For the text-containing cell, return its midpoint in (x, y) coordinate format. 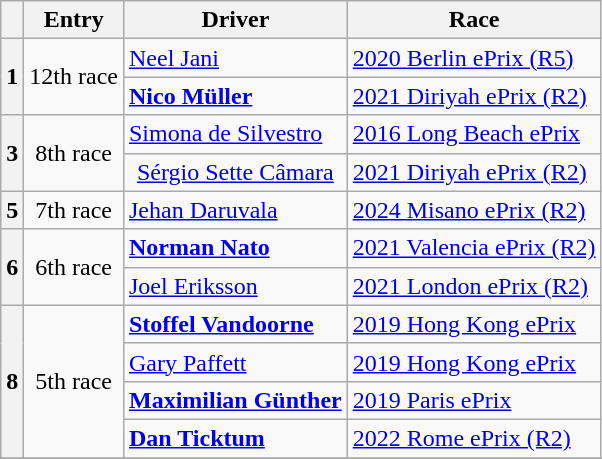
Nico Müller (235, 96)
5th race (74, 381)
2019 Paris ePrix (474, 400)
Jehan Daruvala (235, 210)
6 (12, 267)
Race (474, 20)
8th race (74, 153)
1 (12, 77)
2016 Long Beach ePrix (474, 134)
5 (12, 210)
Dan Ticktum (235, 438)
2021 London ePrix (R2) (474, 286)
2022 Rome ePrix (R2) (474, 438)
Simona de Silvestro (235, 134)
Neel Jani (235, 58)
2020 Berlin ePrix (R5) (474, 58)
6th race (74, 267)
Norman Nato (235, 248)
Stoffel Vandoorne (235, 324)
Gary Paffett (235, 362)
3 (12, 153)
7th race (74, 210)
Joel Eriksson (235, 286)
8 (12, 381)
Driver (235, 20)
Sérgio Sette Câmara (235, 172)
12th race (74, 77)
2021 Valencia ePrix (R2) (474, 248)
2024 Misano ePrix (R2) (474, 210)
Entry (74, 20)
Maximilian Günther (235, 400)
